Identify which cell holds the provided text, then report its [X, Y] central coordinate. 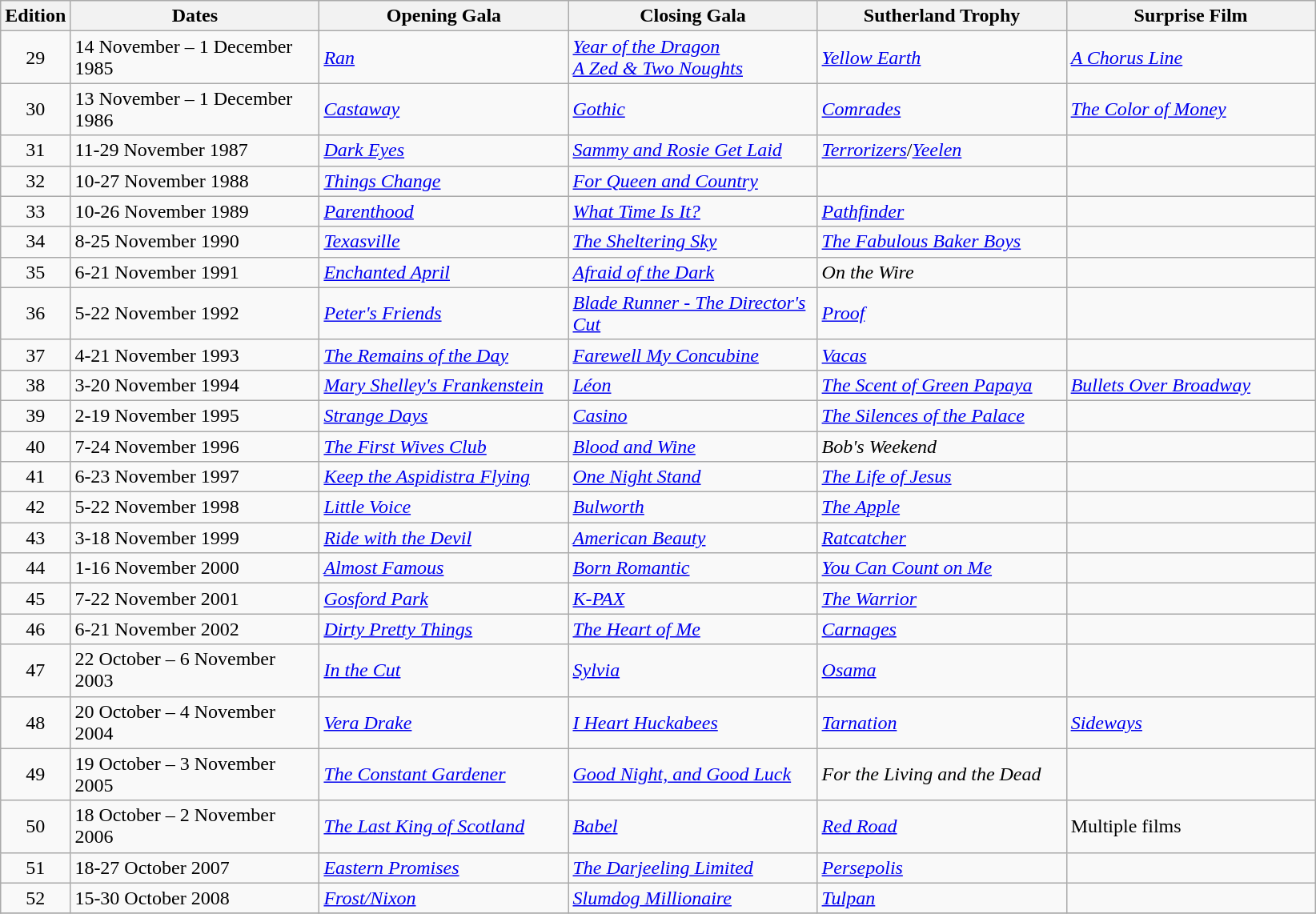
8-25 November 1990 [195, 242]
Ratcatcher [941, 538]
Pathfinder [941, 211]
5-22 November 1992 [195, 314]
6-21 November 2002 [195, 629]
1-16 November 2000 [195, 568]
36 [35, 314]
47 [35, 671]
Comrades [941, 109]
Parenthood [443, 211]
42 [35, 507]
38 [35, 385]
The Apple [941, 507]
You Can Count on Me [941, 568]
The Heart of Me [693, 629]
10-27 November 1988 [195, 181]
Sammy and Rosie Get Laid [693, 150]
Edition [35, 16]
49 [35, 775]
Ride with the Devil [443, 538]
The Sheltering Sky [693, 242]
40 [35, 446]
For Queen and Country [693, 181]
48 [35, 722]
Gothic [693, 109]
Bulworth [693, 507]
Strange Days [443, 415]
The Scent of Green Papaya [941, 385]
37 [35, 355]
Babel [693, 826]
Enchanted April [443, 272]
31 [35, 150]
K-PAX [693, 599]
50 [35, 826]
Bullets Over Broadway [1191, 385]
22 October – 6 November 2003 [195, 671]
Sideways [1191, 722]
Terrorizers/Yeelen [941, 150]
34 [35, 242]
35 [35, 272]
Yellow Earth [941, 58]
Blade Runner - The Director's Cut [693, 314]
10-26 November 1989 [195, 211]
One Night Stand [693, 477]
Gosford Park [443, 599]
5-22 November 1998 [195, 507]
7-24 November 1996 [195, 446]
Multiple films [1191, 826]
13 November – 1 December 1986 [195, 109]
The First Wives Club [443, 446]
I Heart Huckabees [693, 722]
Vacas [941, 355]
Frost/Nixon [443, 898]
Tarnation [941, 722]
3-20 November 1994 [195, 385]
Keep the Aspidistra Flying [443, 477]
What Time Is It? [693, 211]
43 [35, 538]
Good Night, and Good Luck [693, 775]
The Constant Gardener [443, 775]
46 [35, 629]
Sutherland Trophy [941, 16]
19 October – 3 November 2005 [195, 775]
Texasville [443, 242]
Little Voice [443, 507]
41 [35, 477]
For the Living and the Dead [941, 775]
30 [35, 109]
20 October – 4 November 2004 [195, 722]
Opening Gala [443, 16]
Year of the DragonA Zed & Two Noughts [693, 58]
A Chorus Line [1191, 58]
Persepolis [941, 868]
6-23 November 1997 [195, 477]
Dirty Pretty Things [443, 629]
Surprise Film [1191, 16]
14 November – 1 December 1985 [195, 58]
The Fabulous Baker Boys [941, 242]
Slumdog Millionaire [693, 898]
33 [35, 211]
4-21 November 1993 [195, 355]
Castaway [443, 109]
Eastern Promises [443, 868]
Ran [443, 58]
2-19 November 1995 [195, 415]
The Color of Money [1191, 109]
6-21 November 1991 [195, 272]
Things Change [443, 181]
Almost Famous [443, 568]
7-22 November 2001 [195, 599]
Farewell My Concubine [693, 355]
39 [35, 415]
29 [35, 58]
Casino [693, 415]
11-29 November 1987 [195, 150]
Born Romantic [693, 568]
In the Cut [443, 671]
The Silences of the Palace [941, 415]
Proof [941, 314]
Sylvia [693, 671]
The Warrior [941, 599]
15-30 October 2008 [195, 898]
45 [35, 599]
Mary Shelley's Frankenstein [443, 385]
Red Road [941, 826]
18-27 October 2007 [195, 868]
The Life of Jesus [941, 477]
Afraid of the Dark [693, 272]
Blood and Wine [693, 446]
3-18 November 1999 [195, 538]
Tulpan [941, 898]
American Beauty [693, 538]
Peter's Friends [443, 314]
On the Wire [941, 272]
Carnages [941, 629]
Dark Eyes [443, 150]
Osama [941, 671]
The Last King of Scotland [443, 826]
Closing Gala [693, 16]
32 [35, 181]
52 [35, 898]
18 October – 2 November 2006 [195, 826]
51 [35, 868]
Vera Drake [443, 722]
The Remains of the Day [443, 355]
44 [35, 568]
Dates [195, 16]
The Darjeeling Limited [693, 868]
Léon [693, 385]
Bob's Weekend [941, 446]
